Detect which cell encompasses the target text, then output its [X, Y] center coordinate. 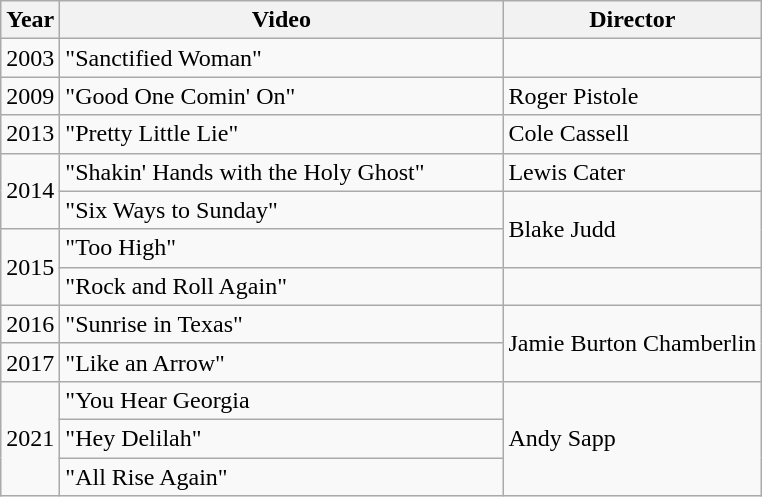
"Shakin' Hands with the Holy Ghost" [282, 172]
2015 [30, 267]
2013 [30, 134]
2014 [30, 191]
Video [282, 20]
2016 [30, 324]
Director [632, 20]
"Pretty Little Lie" [282, 134]
Andy Sapp [632, 438]
"Too High" [282, 248]
2003 [30, 58]
Blake Judd [632, 229]
"Sunrise in Texas" [282, 324]
"Good One Comin' On" [282, 96]
"You Hear Georgia [282, 400]
"All Rise Again" [282, 477]
Roger Pistole [632, 96]
Year [30, 20]
Cole Cassell [632, 134]
2021 [30, 438]
"Hey Delilah" [282, 438]
Jamie Burton Chamberlin [632, 343]
2009 [30, 96]
"Sanctified Woman" [282, 58]
2017 [30, 362]
"Six Ways to Sunday" [282, 210]
"Rock and Roll Again" [282, 286]
Lewis Cater [632, 172]
"Like an Arrow" [282, 362]
